Output the (X, Y) coordinate of the center of the cell containing the given text.  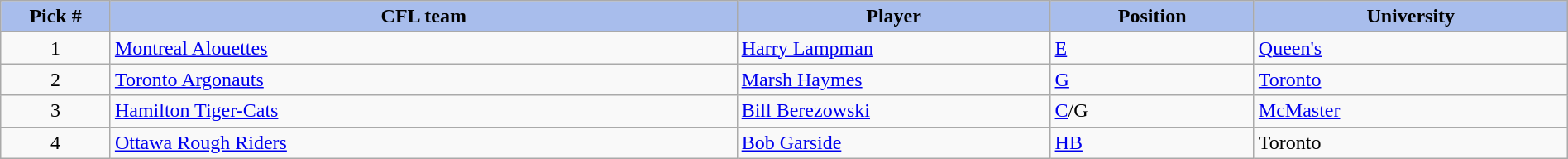
McMaster (1411, 111)
1 (56, 48)
2 (56, 79)
C/G (1152, 111)
Bob Garside (893, 142)
Player (893, 17)
Marsh Haymes (893, 79)
G (1152, 79)
Bill Berezowski (893, 111)
Hamilton Tiger-Cats (423, 111)
Pick # (56, 17)
HB (1152, 142)
4 (56, 142)
Toronto Argonauts (423, 79)
Ottawa Rough Riders (423, 142)
E (1152, 48)
Harry Lampman (893, 48)
CFL team (423, 17)
University (1411, 17)
3 (56, 111)
Position (1152, 17)
Montreal Alouettes (423, 48)
Queen's (1411, 48)
